Output the (X, Y) coordinate of the center of the cell containing the given text.  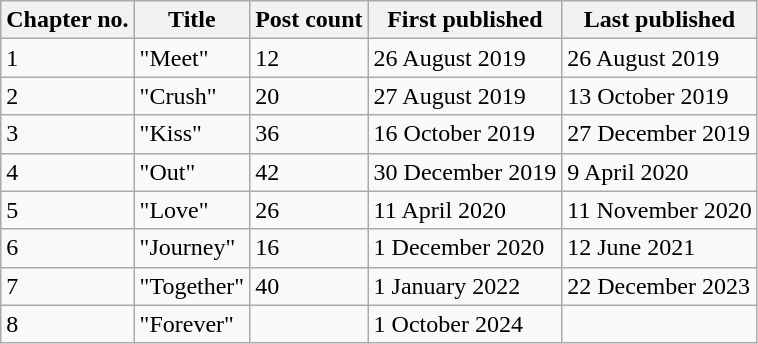
20 (309, 96)
First published (465, 20)
"Kiss" (192, 134)
16 (309, 248)
8 (68, 324)
13 October 2019 (660, 96)
"Love" (192, 210)
3 (68, 134)
1 October 2024 (465, 324)
"Forever" (192, 324)
1 (68, 58)
11 November 2020 (660, 210)
Title (192, 20)
12 (309, 58)
9 April 2020 (660, 172)
40 (309, 286)
Chapter no. (68, 20)
16 October 2019 (465, 134)
36 (309, 134)
27 December 2019 (660, 134)
"Crush" (192, 96)
5 (68, 210)
42 (309, 172)
4 (68, 172)
"Journey" (192, 248)
7 (68, 286)
Last published (660, 20)
26 (309, 210)
30 December 2019 (465, 172)
2 (68, 96)
"Out" (192, 172)
"Together" (192, 286)
1 December 2020 (465, 248)
12 June 2021 (660, 248)
6 (68, 248)
Post count (309, 20)
22 December 2023 (660, 286)
11 April 2020 (465, 210)
"Meet" (192, 58)
27 August 2019 (465, 96)
1 January 2022 (465, 286)
